From the cell containing the given text, extract its center point as [X, Y] coordinate. 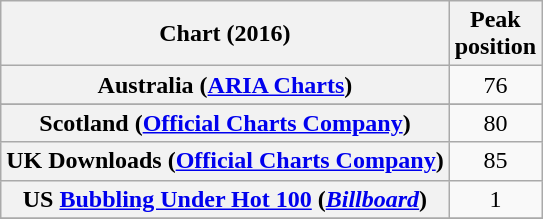
UK Downloads (Official Charts Company) [225, 161]
Scotland (Official Charts Company) [225, 123]
76 [495, 85]
Australia (ARIA Charts) [225, 85]
85 [495, 161]
Chart (2016) [225, 34]
80 [495, 123]
Peak position [495, 34]
1 [495, 199]
US Bubbling Under Hot 100 (Billboard) [225, 199]
